From the cell containing the given text, extract its center point as [X, Y] coordinate. 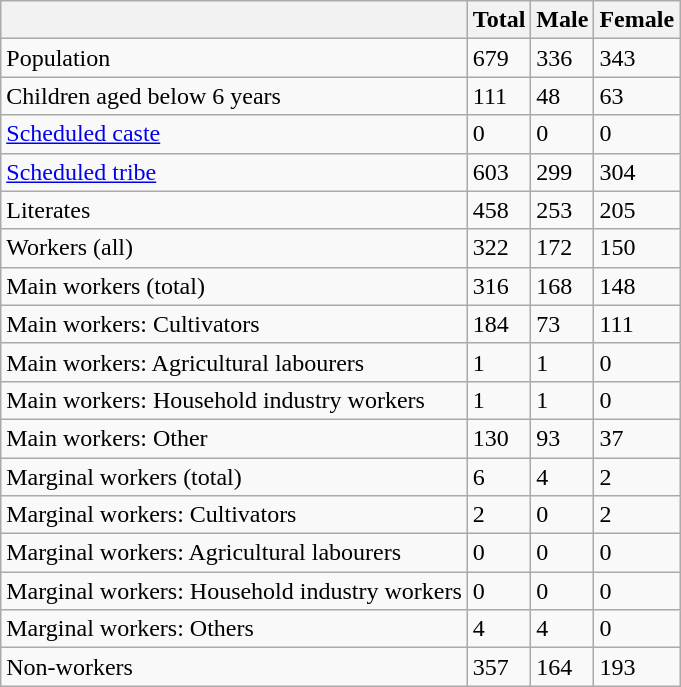
Marginal workers: Household industry workers [234, 591]
63 [637, 96]
Literates [234, 210]
Scheduled caste [234, 134]
148 [637, 286]
93 [562, 438]
304 [637, 172]
184 [499, 324]
168 [562, 286]
Marginal workers: Cultivators [234, 515]
73 [562, 324]
Main workers: Household industry workers [234, 400]
603 [499, 172]
6 [499, 477]
Main workers (total) [234, 286]
253 [562, 210]
205 [637, 210]
Workers (all) [234, 248]
Marginal workers: Others [234, 629]
Main workers: Agricultural labourers [234, 362]
458 [499, 210]
679 [499, 58]
Population [234, 58]
Female [637, 20]
343 [637, 58]
164 [562, 667]
Male [562, 20]
Total [499, 20]
Main workers: Cultivators [234, 324]
316 [499, 286]
336 [562, 58]
299 [562, 172]
Children aged below 6 years [234, 96]
130 [499, 438]
172 [562, 248]
37 [637, 438]
48 [562, 96]
150 [637, 248]
Main workers: Other [234, 438]
Marginal workers (total) [234, 477]
Marginal workers: Agricultural labourers [234, 553]
193 [637, 667]
Scheduled tribe [234, 172]
Non-workers [234, 667]
357 [499, 667]
322 [499, 248]
